Pinpoint the cell where the given text exists, returning its (x, y) midpoint coordinate. 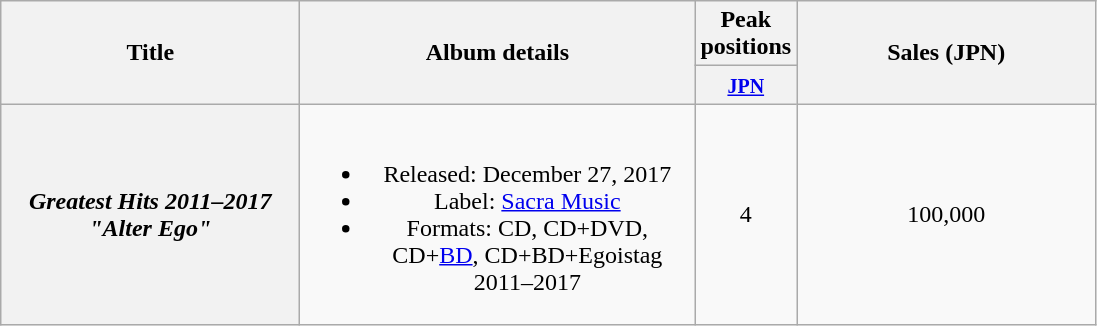
Title (150, 52)
Album details (498, 52)
Peak positions (746, 34)
Sales (JPN) (946, 52)
Released: December 27, 2017 Label: Sacra MusicFormats: CD, CD+DVD, CD+BD, CD+BD+Egoistag 2011–2017 (498, 214)
JPN (746, 85)
4 (746, 214)
Greatest Hits 2011–2017 "Alter Ego" (150, 214)
100,000 (946, 214)
